Find where the given text appears and provide that cell's center as (X, Y) coordinate. 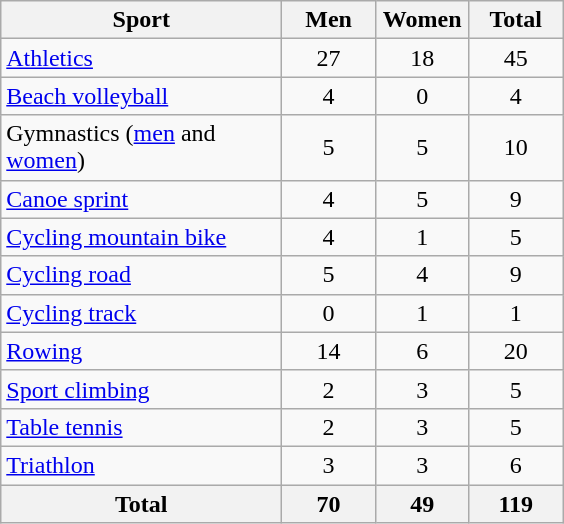
Athletics (142, 58)
Women (422, 20)
Cycling road (142, 275)
18 (422, 58)
14 (329, 351)
27 (329, 58)
Cycling mountain bike (142, 237)
Men (329, 20)
Sport climbing (142, 389)
45 (516, 58)
49 (422, 503)
20 (516, 351)
Triathlon (142, 465)
70 (329, 503)
Cycling track (142, 313)
Sport (142, 20)
119 (516, 503)
10 (516, 148)
Beach volleyball (142, 96)
Canoe sprint (142, 199)
Table tennis (142, 427)
Gymnastics (men and women) (142, 148)
Rowing (142, 351)
